Pinpoint the cell where the given text exists, returning its (x, y) midpoint coordinate. 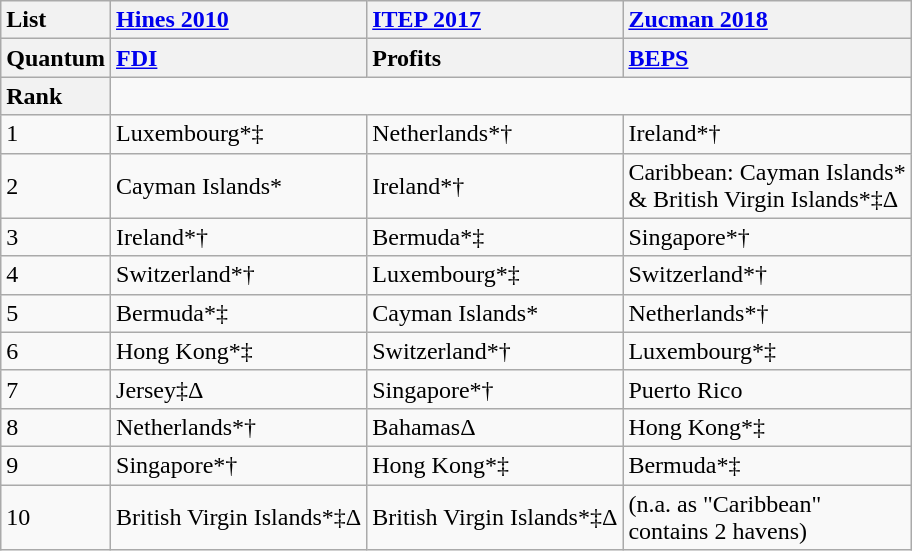
Hines 2010 (239, 20)
Zucman 2018 (767, 20)
(n.a. as "Caribbean"contains 2 havens) (767, 516)
5 (56, 313)
8 (56, 427)
10 (56, 516)
ITEP 2017 (495, 20)
Jersey‡Δ (239, 389)
Caribbean: Cayman Islands*& British Virgin Islands*‡Δ (767, 186)
2 (56, 186)
9 (56, 465)
6 (56, 351)
Profits (495, 58)
1 (56, 134)
BahamasΔ (495, 427)
4 (56, 275)
List (56, 20)
Puerto Rico (767, 389)
Rank (56, 96)
BEPS (767, 58)
3 (56, 237)
FDI (239, 58)
7 (56, 389)
Quantum (56, 58)
